Output the (x, y) coordinate of the center of the cell containing the given text.  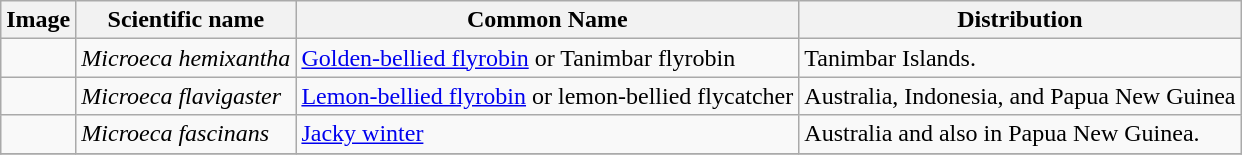
Microeca fascinans (186, 134)
Microeca hemixantha (186, 58)
Scientific name (186, 20)
Lemon-bellied flyrobin or lemon-bellied flycatcher (548, 96)
Microeca flavigaster (186, 96)
Common Name (548, 20)
Australia, Indonesia, and Papua New Guinea (1020, 96)
Australia and also in Papua New Guinea. (1020, 134)
Distribution (1020, 20)
Tanimbar Islands. (1020, 58)
Jacky winter (548, 134)
Golden-bellied flyrobin or Tanimbar flyrobin (548, 58)
Image (38, 20)
